From the cell containing the given text, extract its center point as (X, Y) coordinate. 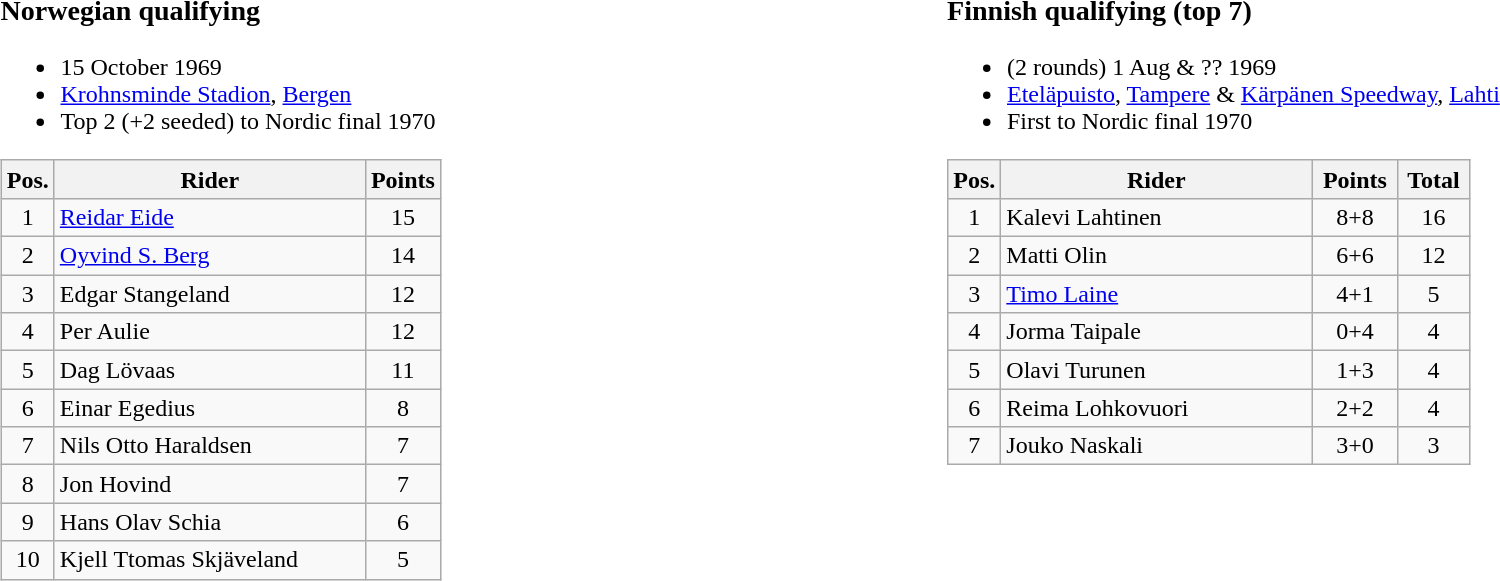
Jon Hovind (210, 484)
Timo Laine (1156, 294)
Reidar Eide (210, 217)
10 (28, 560)
9 (28, 522)
Jorma Taipale (1156, 332)
2+2 (1355, 408)
Matti Olin (1156, 256)
3+0 (1355, 446)
0+4 (1355, 332)
Jouko Naskali (1156, 446)
Kalevi Lahtinen (1156, 217)
Edgar Stangeland (210, 294)
1+3 (1355, 370)
Olavi Turunen (1156, 370)
8+8 (1355, 217)
4+1 (1355, 294)
Oyvind S. Berg (210, 256)
Total (1434, 179)
Dag Lövaas (210, 370)
Nils Otto Haraldsen (210, 446)
Reima Lohkovuori (1156, 408)
Einar Egedius (210, 408)
Kjell Ttomas Skjäveland (210, 560)
6+6 (1355, 256)
15 (402, 217)
Per Aulie (210, 332)
Hans Olav Schia (210, 522)
14 (402, 256)
16 (1434, 217)
11 (402, 370)
